Find where the given text appears and provide that cell's center as [x, y] coordinate. 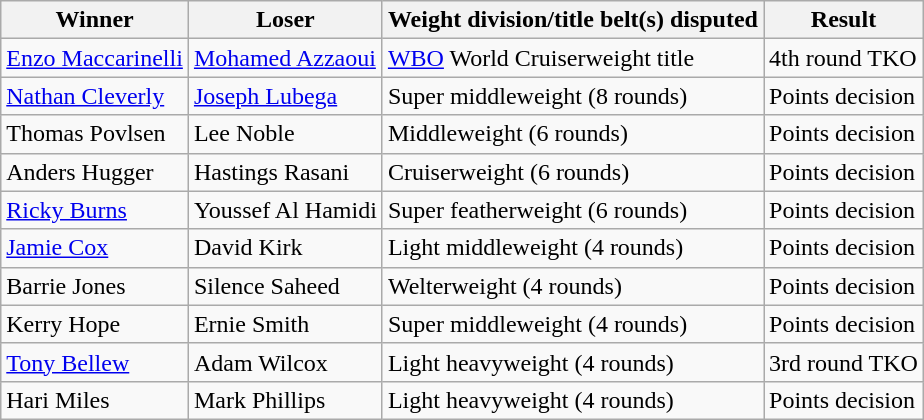
Middleweight (6 rounds) [572, 134]
Barrie Jones [95, 286]
Tony Bellew [95, 362]
3rd round TKO [844, 362]
Super middleweight (8 rounds) [572, 96]
Lee Noble [285, 134]
Enzo Maccarinelli [95, 58]
Winner [95, 20]
David Kirk [285, 248]
Cruiserweight (6 rounds) [572, 172]
Result [844, 20]
Hastings Rasani [285, 172]
Welterweight (4 rounds) [572, 286]
Adam Wilcox [285, 362]
Kerry Hope [95, 324]
Jamie Cox [95, 248]
Hari Miles [95, 400]
Ricky Burns [95, 210]
4th round TKO [844, 58]
Nathan Cleverly [95, 96]
Weight division/title belt(s) disputed [572, 20]
Youssef Al Hamidi [285, 210]
Thomas Povlsen [95, 134]
Anders Hugger [95, 172]
Super featherweight (6 rounds) [572, 210]
Loser [285, 20]
Silence Saheed [285, 286]
Super middleweight (4 rounds) [572, 324]
Mohamed Azzaoui [285, 58]
WBO World Cruiserweight title [572, 58]
Light middleweight (4 rounds) [572, 248]
Joseph Lubega [285, 96]
Mark Phillips [285, 400]
Ernie Smith [285, 324]
